Capture the cell that displays the provided text and extract its [X, Y] central coordinate. 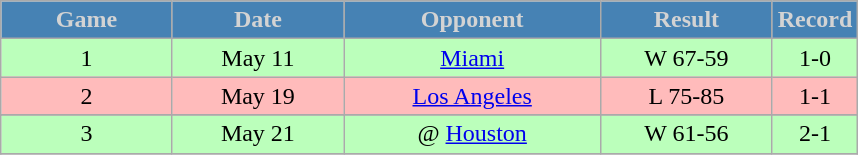
May 19 [258, 96]
2 [86, 96]
1 [86, 58]
Los Angeles [472, 96]
L 75-85 [686, 96]
1-1 [815, 96]
3 [86, 134]
Miami [472, 58]
Opponent [472, 20]
May 21 [258, 134]
Game [86, 20]
W 61-56 [686, 134]
2-1 [815, 134]
Record [815, 20]
Date [258, 20]
W 67-59 [686, 58]
May 11 [258, 58]
1-0 [815, 58]
@ Houston [472, 134]
Result [686, 20]
